Return (x, y) of the center of cell containing provided text 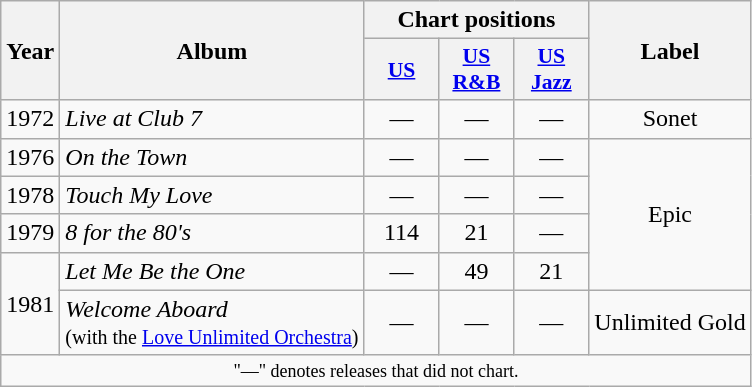
1976 (30, 157)
Sonet (670, 119)
Live at Club 7 (212, 119)
Album (212, 50)
8 for the 80's (212, 233)
Label (670, 50)
114 (402, 233)
US (402, 70)
On the Town (212, 157)
Epic (670, 214)
1978 (30, 195)
Let Me Be the One (212, 271)
Welcome Aboard (with the Love Unlimited Orchestra) (212, 322)
Touch My Love (212, 195)
US Jazz (552, 70)
Chart positions (476, 20)
Unlimited Gold (670, 322)
1981 (30, 304)
US R&B (476, 70)
"—" denotes releases that did not chart. (376, 370)
1972 (30, 119)
49 (476, 271)
Year (30, 50)
1979 (30, 233)
